Detect which cell encompasses the target text, then output its (x, y) center coordinate. 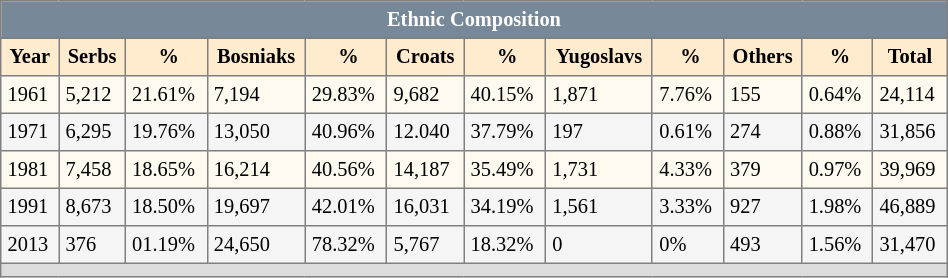
8,673 (92, 207)
1,561 (598, 207)
78.32% (346, 245)
9,682 (426, 95)
155 (762, 95)
Croats (426, 57)
7.76% (688, 95)
1,871 (598, 95)
1991 (30, 207)
Year (30, 57)
Others (762, 57)
12.040 (426, 132)
37.79% (505, 132)
1961 (30, 95)
Serbs (92, 57)
19,697 (256, 207)
01.19% (166, 245)
1981 (30, 170)
35.49% (505, 170)
5,212 (92, 95)
1.98% (838, 207)
40.96% (346, 132)
4.33% (688, 170)
39,969 (910, 170)
0.97% (838, 170)
Yugoslavs (598, 57)
7,458 (92, 170)
274 (762, 132)
18.50% (166, 207)
197 (598, 132)
3.33% (688, 207)
1.56% (838, 245)
493 (762, 245)
1971 (30, 132)
Ethnic Composition (474, 20)
29.83% (346, 95)
46,889 (910, 207)
7,194 (256, 95)
0.64% (838, 95)
0 (598, 245)
40.15% (505, 95)
2013 (30, 245)
24,650 (256, 245)
6,295 (92, 132)
34.19% (505, 207)
379 (762, 170)
16,214 (256, 170)
376 (92, 245)
31,470 (910, 245)
Total (910, 57)
18.65% (166, 170)
0% (688, 245)
5,767 (426, 245)
24,114 (910, 95)
0.88% (838, 132)
0.61% (688, 132)
Bosniaks (256, 57)
927 (762, 207)
16,031 (426, 207)
31,856 (910, 132)
18.32% (505, 245)
1,731 (598, 170)
13,050 (256, 132)
14,187 (426, 170)
40.56% (346, 170)
42.01% (346, 207)
21.61% (166, 95)
19.76% (166, 132)
